From the cell containing the given text, extract its center point as (X, Y) coordinate. 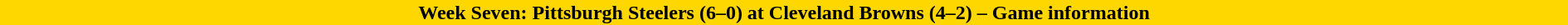
Week Seven: Pittsburgh Steelers (6–0) at Cleveland Browns (4–2) – Game information (784, 12)
